From the cell containing the given text, extract its center point as (x, y) coordinate. 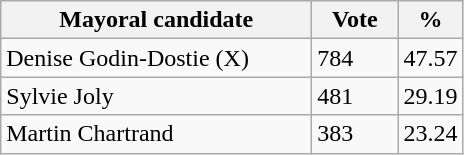
% (430, 20)
23.24 (430, 134)
Sylvie Joly (156, 96)
Martin Chartrand (156, 134)
383 (355, 134)
784 (355, 58)
Denise Godin-Dostie (X) (156, 58)
481 (355, 96)
47.57 (430, 58)
Vote (355, 20)
Mayoral candidate (156, 20)
29.19 (430, 96)
